Locate the cell with the specified text and output its [X, Y] center coordinate. 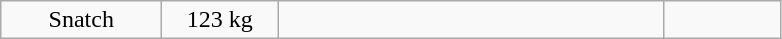
123 kg [220, 20]
Snatch [82, 20]
